Find where the given text appears and provide that cell's center as [X, Y] coordinate. 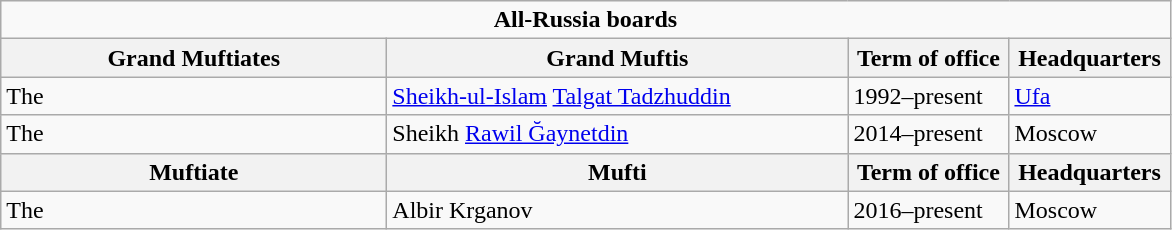
Sheikh Rawil Ğaynetdin [618, 134]
1992–present [928, 96]
All-Russia boards [586, 20]
2016–present [928, 210]
2014–present [928, 134]
Grand Muftis [618, 58]
Muftiate [194, 172]
Albir Krganov [618, 210]
Ufa [1090, 96]
Mufti [618, 172]
Sheikh-ul-Islam Talgat Tadzhuddin [618, 96]
Grand Muftiates [194, 58]
